Identify which cell holds the provided text, then report its (X, Y) central coordinate. 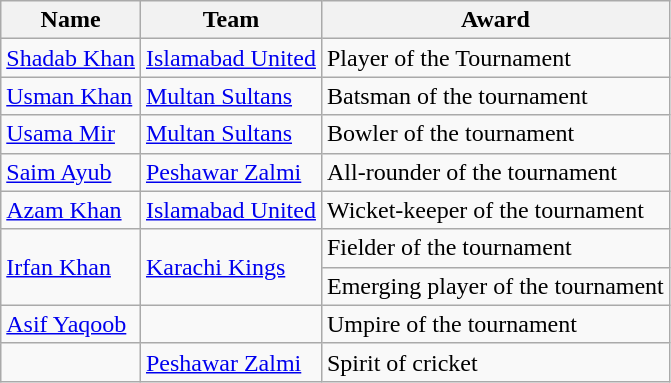
Emerging player of the tournament (495, 286)
Saim Ayub (71, 172)
Award (495, 20)
Wicket-keeper of the tournament (495, 210)
Player of the Tournament (495, 58)
Bowler of the tournament (495, 134)
Irfan Khan (71, 267)
Team (230, 20)
Azam Khan (71, 210)
Shadab Khan (71, 58)
Usama Mir (71, 134)
Batsman of the tournament (495, 96)
Umpire of the tournament (495, 324)
Spirit of cricket (495, 362)
Fielder of the tournament (495, 248)
Karachi Kings (230, 267)
Name (71, 20)
Usman Khan (71, 96)
Asif Yaqoob (71, 324)
All-rounder of the tournament (495, 172)
